Provide the (X, Y) coordinate of the cell's center where the given text is located.  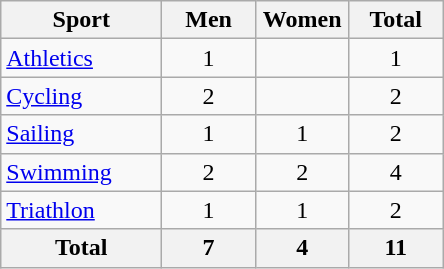
Sport (82, 20)
Sailing (82, 134)
Cycling (82, 96)
7 (209, 248)
Men (209, 20)
Triathlon (82, 210)
Athletics (82, 58)
11 (396, 248)
Swimming (82, 172)
Women (302, 20)
